Capture the cell that displays the provided text and extract its [X, Y] central coordinate. 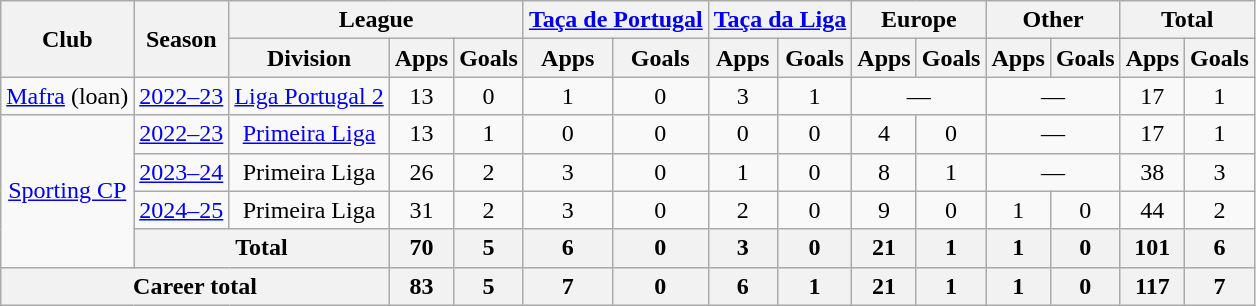
26 [421, 172]
2023–24 [182, 172]
8 [884, 172]
2024–25 [182, 210]
83 [421, 286]
38 [1152, 172]
70 [421, 248]
Taça de Portugal [616, 20]
Season [182, 39]
Sporting CP [68, 191]
31 [421, 210]
Mafra (loan) [68, 96]
Other [1053, 20]
4 [884, 134]
Taça da Liga [780, 20]
Europe [919, 20]
Career total [195, 286]
44 [1152, 210]
Club [68, 39]
Liga Portugal 2 [309, 96]
9 [884, 210]
101 [1152, 248]
Division [309, 58]
117 [1152, 286]
League [376, 20]
